Return [X, Y] of the center of cell containing provided text 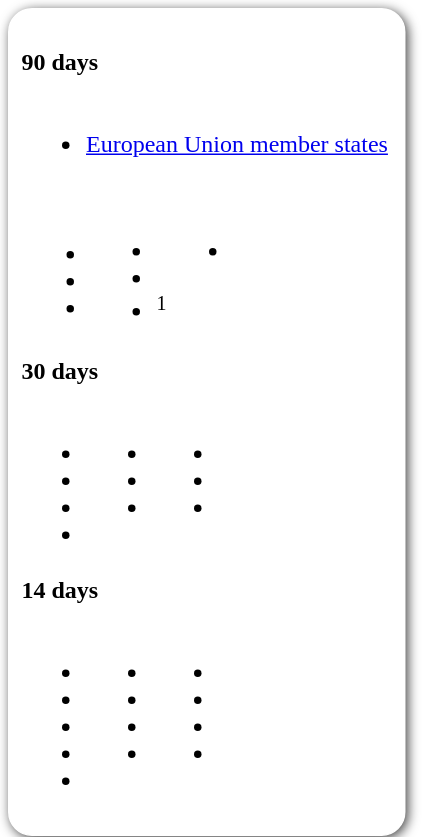
European Union member states 1 [206, 216]
90 days European Union member states 1 30 days 14 days [207, 422]
1 [132, 268]
